Find where the given text appears and provide that cell's center as (X, Y) coordinate. 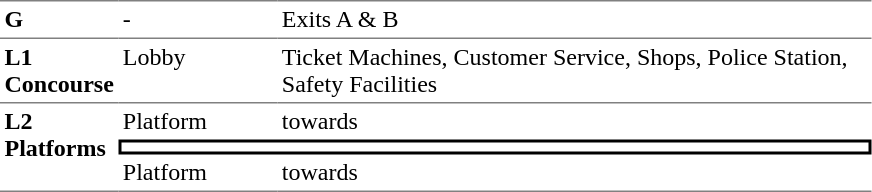
Lobby (198, 71)
- (198, 19)
G (59, 19)
L2Platforms (59, 148)
Ticket Machines, Customer Service, Shops, Police Station, Safety Facilities (574, 71)
L1Concourse (59, 71)
Exits A & B (574, 19)
